Return the [X, Y] coordinate for the center point of the cell that contains the specified text.  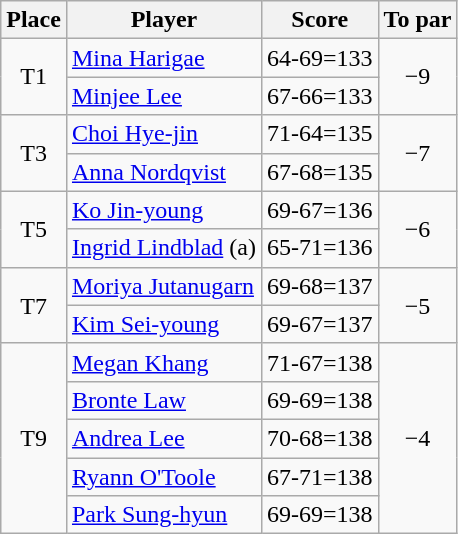
T3 [34, 153]
−5 [418, 305]
−6 [418, 229]
T1 [34, 77]
Place [34, 20]
69-67=136 [320, 210]
65-71=136 [320, 248]
69-67=137 [320, 324]
70-68=138 [320, 438]
Ko Jin-young [164, 210]
Anna Nordqvist [164, 172]
Park Sung-hyun [164, 515]
Choi Hye-jin [164, 134]
−4 [418, 438]
Andrea Lee [164, 438]
Ryann O'Toole [164, 477]
T5 [34, 229]
Player [164, 20]
Mina Harigae [164, 58]
T7 [34, 305]
64-69=133 [320, 58]
Score [320, 20]
Ingrid Lindblad (a) [164, 248]
67-71=138 [320, 477]
−7 [418, 153]
−9 [418, 77]
67-66=133 [320, 96]
Moriya Jutanugarn [164, 286]
Minjee Lee [164, 96]
69-68=137 [320, 286]
To par [418, 20]
Megan Khang [164, 362]
Kim Sei-young [164, 324]
71-64=135 [320, 134]
67-68=135 [320, 172]
71-67=138 [320, 362]
Bronte Law [164, 400]
T9 [34, 438]
